Find where the given text appears and provide that cell's center as [X, Y] coordinate. 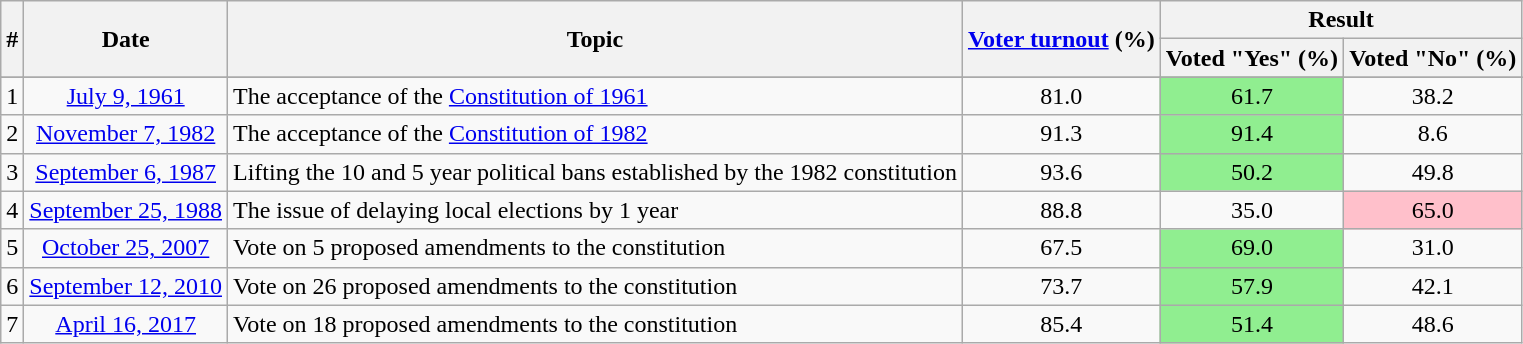
October 25, 2007 [126, 248]
Vote on 5 proposed amendments to the constitution [596, 248]
Vote on 26 proposed amendments to the constitution [596, 286]
69.0 [1252, 248]
65.0 [1433, 210]
The acceptance of the Constitution of 1961 [596, 96]
73.7 [1061, 286]
6 [12, 286]
September 12, 2010 [126, 286]
93.6 [1061, 172]
Voter turnout (%) [1061, 39]
Lifting the 10 and 5 year political bans established by the 1982 constitution [596, 172]
September 6, 1987 [126, 172]
The issue of delaying local elections by 1 year [596, 210]
5 [12, 248]
85.4 [1061, 324]
2 [12, 134]
88.8 [1061, 210]
48.6 [1433, 324]
Vote on 18 proposed amendments to the constitution [596, 324]
4 [12, 210]
51.4 [1252, 324]
42.1 [1433, 286]
3 [12, 172]
September 25, 1988 [126, 210]
7 [12, 324]
50.2 [1252, 172]
38.2 [1433, 96]
# [12, 39]
November 7, 1982 [126, 134]
31.0 [1433, 248]
Topic [596, 39]
61.7 [1252, 96]
July 9, 1961 [126, 96]
1 [12, 96]
Result [1341, 20]
35.0 [1252, 210]
91.4 [1252, 134]
Voted "No" (%) [1433, 58]
81.0 [1061, 96]
Voted "Yes" (%) [1252, 58]
Date [126, 39]
91.3 [1061, 134]
67.5 [1061, 248]
57.9 [1252, 286]
8.6 [1433, 134]
The acceptance of the Constitution of 1982 [596, 134]
49.8 [1433, 172]
April 16, 2017 [126, 324]
